Scan for the cell matching the given text and deliver its [X, Y] coordinate at center. 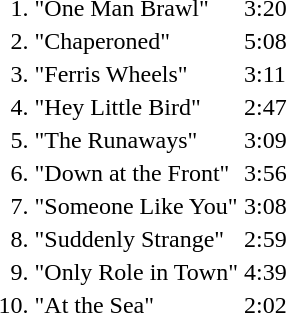
"Only Role in Town" [136, 272]
"The Runaways" [136, 140]
"Hey Little Bird" [136, 107]
"Someone Like You" [136, 206]
"Suddenly Strange" [136, 239]
"Ferris Wheels" [136, 74]
"Chaperoned" [136, 41]
"Down at the Front" [136, 173]
